Output the (X, Y) coordinate of the center of the cell containing the given text.  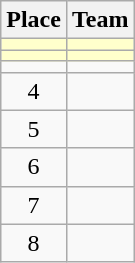
7 (34, 205)
5 (34, 129)
Team (100, 20)
Place (34, 20)
6 (34, 167)
8 (34, 243)
4 (34, 91)
